Output the (X, Y) coordinate of the center of the cell containing the given text.  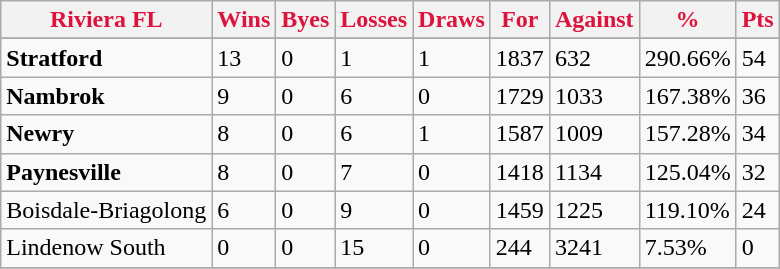
157.28% (688, 134)
Paynesville (106, 172)
34 (758, 134)
For (520, 20)
1418 (520, 172)
1459 (520, 210)
Boisdale-Briagolong (106, 210)
Byes (306, 20)
1225 (594, 210)
Riviera FL (106, 20)
15 (374, 248)
Newry (106, 134)
Wins (244, 20)
1134 (594, 172)
1009 (594, 134)
7.53% (688, 248)
36 (758, 96)
125.04% (688, 172)
1729 (520, 96)
1587 (520, 134)
119.10% (688, 210)
632 (594, 58)
32 (758, 172)
1033 (594, 96)
Against (594, 20)
1837 (520, 58)
% (688, 20)
Lindenow South (106, 248)
244 (520, 248)
3241 (594, 248)
13 (244, 58)
Draws (452, 20)
Nambrok (106, 96)
7 (374, 172)
54 (758, 58)
Pts (758, 20)
167.38% (688, 96)
24 (758, 210)
Stratford (106, 58)
Losses (374, 20)
290.66% (688, 58)
